Scan for the cell matching the given text and deliver its (x, y) coordinate at center. 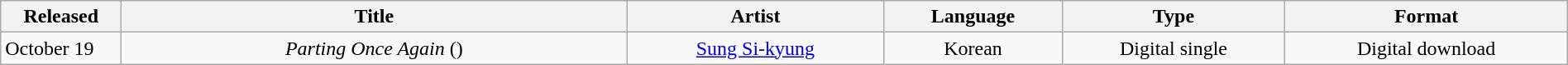
Format (1426, 17)
Digital single (1174, 48)
October 19 (61, 48)
Artist (756, 17)
Parting Once Again () (374, 48)
Released (61, 17)
Korean (973, 48)
Sung Si-kyung (756, 48)
Title (374, 17)
Type (1174, 17)
Digital download (1426, 48)
Language (973, 17)
